For the text-containing cell, return its midpoint in (x, y) coordinate format. 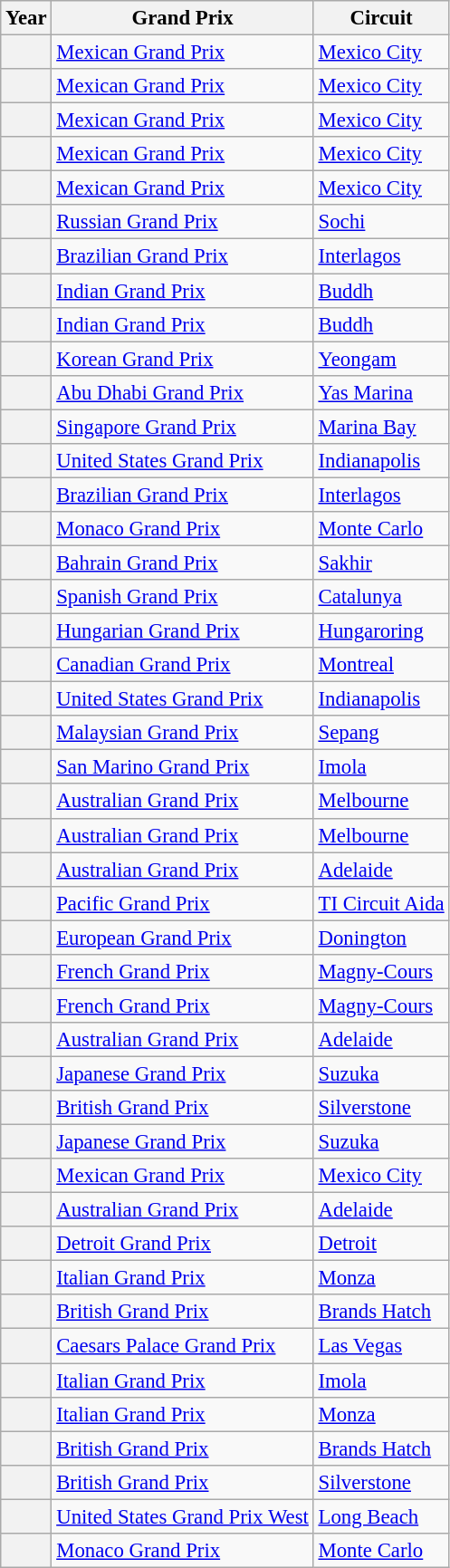
Circuit (381, 18)
San Marino Grand Prix (183, 767)
Caesars Palace Grand Prix (183, 1346)
Marina Bay (381, 427)
Singapore Grand Prix (183, 427)
TI Circuit Aida (381, 903)
Abu Dhabi Grand Prix (183, 392)
European Grand Prix (183, 938)
Sakhir (381, 563)
Sepang (381, 733)
Montreal (381, 665)
Malaysian Grand Prix (183, 733)
Pacific Grand Prix (183, 903)
Spanish Grand Prix (183, 597)
Year (26, 18)
Donington (381, 938)
Sochi (381, 222)
Russian Grand Prix (183, 222)
Detroit (381, 1244)
Korean Grand Prix (183, 359)
Catalunya (381, 597)
United States Grand Prix West (183, 1516)
Long Beach (381, 1516)
Las Vegas (381, 1346)
Grand Prix (183, 18)
Yas Marina (381, 392)
Bahrain Grand Prix (183, 563)
Hungaroring (381, 631)
Canadian Grand Prix (183, 665)
Hungarian Grand Prix (183, 631)
Detroit Grand Prix (183, 1244)
Yeongam (381, 359)
